Search for the cell housing the specified text and yield its [X, Y] center coordinate. 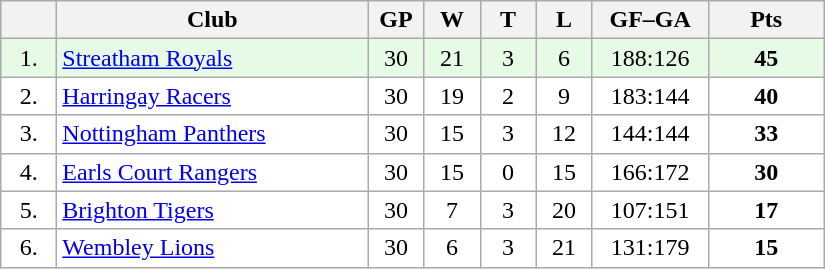
7 [452, 210]
GF–GA [650, 20]
Pts [766, 20]
40 [766, 96]
Streatham Royals [212, 58]
1. [29, 58]
19 [452, 96]
2 [508, 96]
5. [29, 210]
0 [508, 172]
Harringay Racers [212, 96]
17 [766, 210]
6. [29, 248]
20 [564, 210]
33 [766, 134]
183:144 [650, 96]
Nottingham Panthers [212, 134]
2. [29, 96]
9 [564, 96]
45 [766, 58]
W [452, 20]
L [564, 20]
144:144 [650, 134]
188:126 [650, 58]
166:172 [650, 172]
GP [396, 20]
Club [212, 20]
4. [29, 172]
T [508, 20]
Brighton Tigers [212, 210]
131:179 [650, 248]
Earls Court Rangers [212, 172]
107:151 [650, 210]
12 [564, 134]
3. [29, 134]
Wembley Lions [212, 248]
